For the text-containing cell, return its midpoint in (x, y) coordinate format. 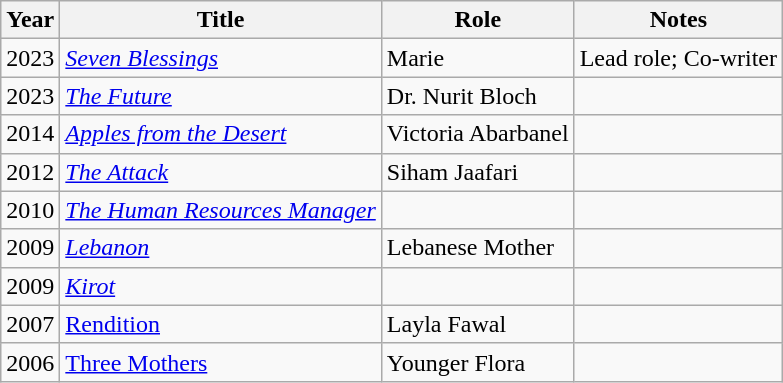
Lebanon (220, 248)
Lebanese Mother (478, 248)
Victoria Abarbanel (478, 134)
2006 (30, 362)
Notes (678, 20)
Apples from the Desert (220, 134)
Marie (478, 58)
2007 (30, 324)
Year (30, 20)
The Human Resources Manager (220, 210)
Siham Jaafari (478, 172)
Dr. Nurit Bloch (478, 96)
2012 (30, 172)
Younger Flora (478, 362)
Rendition (220, 324)
The Future (220, 96)
Layla Fawal (478, 324)
The Attack (220, 172)
Title (220, 20)
2014 (30, 134)
2010 (30, 210)
Three Mothers (220, 362)
Role (478, 20)
Kirot (220, 286)
Lead role; Co-writer (678, 58)
Seven Blessings (220, 58)
